Identify which cell holds the provided text, then report its [X, Y] central coordinate. 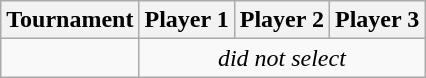
Player 1 [186, 20]
Player 3 [378, 20]
Player 2 [282, 20]
Tournament [70, 20]
did not select [282, 58]
